Locate the cell with the specified text and output its [X, Y] center coordinate. 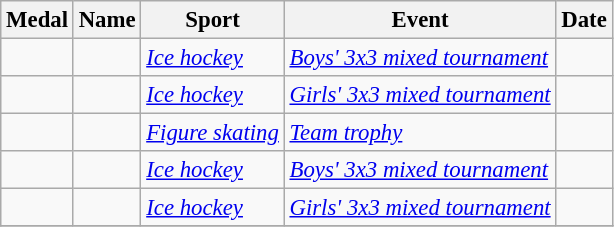
Sport [212, 20]
Event [420, 20]
Team trophy [420, 133]
Name [107, 20]
Medal [38, 20]
Figure skating [212, 133]
Date [584, 20]
